Identify which cell holds the provided text, then report its [x, y] central coordinate. 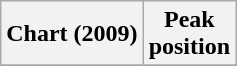
Chart (2009) [72, 34]
Peak position [189, 34]
